Search for the cell housing the specified text and yield its [X, Y] center coordinate. 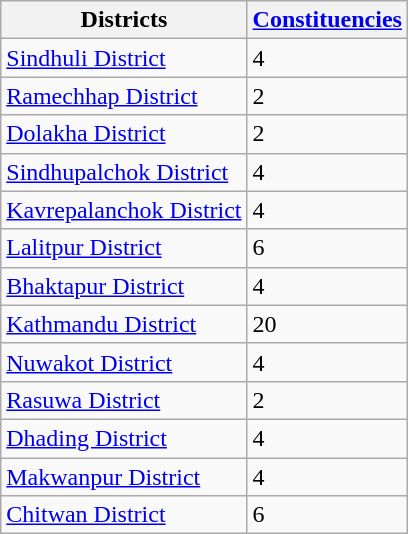
Lalitpur District [124, 248]
Kavrepalanchok District [124, 210]
Dhading District [124, 438]
Nuwakot District [124, 362]
Dolakha District [124, 134]
Sindhuli District [124, 58]
Bhaktapur District [124, 286]
Sindhupalchok District [124, 172]
Ramechhap District [124, 96]
Rasuwa District [124, 400]
Kathmandu District [124, 324]
Chitwan District [124, 515]
Makwanpur District [124, 477]
Districts [124, 20]
20 [327, 324]
Constituencies [327, 20]
